Return the (X, Y) coordinate for the center point of the cell that contains the specified text.  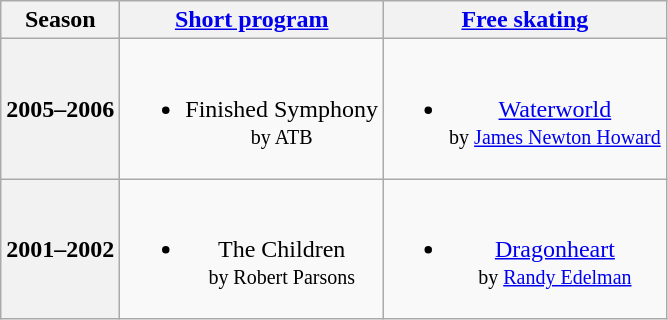
Short program (252, 20)
Free skating (526, 20)
Season (60, 20)
Waterworld by James Newton Howard (526, 109)
The Children by Robert Parsons (252, 249)
2005–2006 (60, 109)
Finished Symphony by ATB (252, 109)
2001–2002 (60, 249)
Dragonheart by Randy Edelman (526, 249)
